Search for the cell housing the specified text and yield its (x, y) center coordinate. 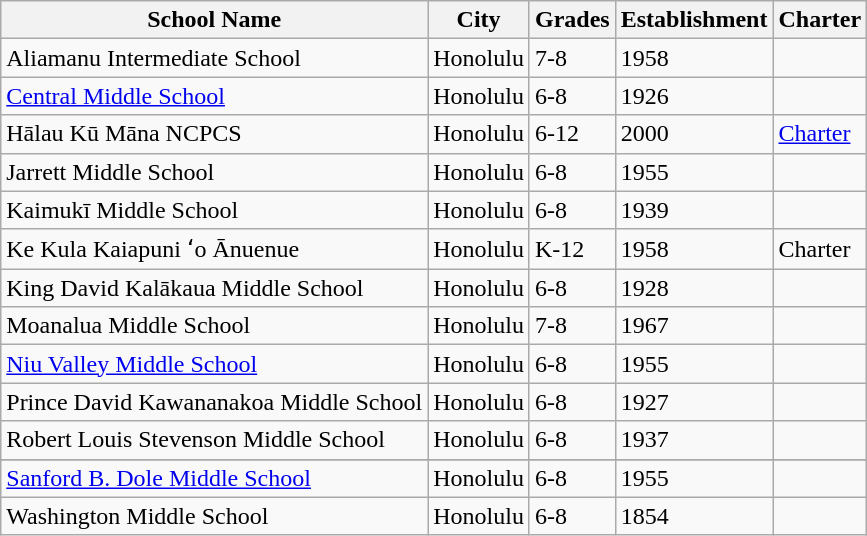
City (479, 20)
Niu Valley Middle School (214, 364)
1928 (694, 288)
School Name (214, 20)
Hālau Kū Māna NCPCS (214, 134)
Ke Kula Kaiapuni ʻo Ānuenue (214, 249)
Jarrett Middle School (214, 172)
1854 (694, 516)
Moanalua Middle School (214, 326)
1939 (694, 210)
Kaimukī Middle School (214, 210)
6-12 (572, 134)
1927 (694, 402)
K-12 (572, 249)
King David Kalākaua Middle School (214, 288)
Central Middle School (214, 96)
Robert Louis Stevenson Middle School (214, 440)
Aliamanu Intermediate School (214, 58)
Washington Middle School (214, 516)
1926 (694, 96)
1967 (694, 326)
Prince David Kawananakoa Middle School (214, 402)
Sanford B. Dole Middle School (214, 478)
Grades (572, 20)
1937 (694, 440)
2000 (694, 134)
Establishment (694, 20)
